Find where the given text appears and provide that cell's center as (x, y) coordinate. 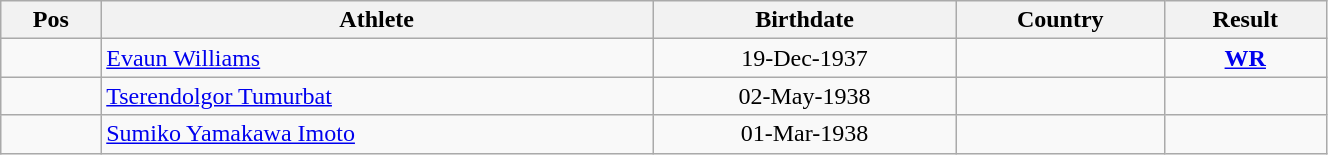
02-May-1938 (805, 96)
Birthdate (805, 20)
Result (1245, 20)
WR (1245, 58)
Pos (51, 20)
19-Dec-1937 (805, 58)
Tserendolgor Tumurbat (377, 96)
Evaun Williams (377, 58)
01-Mar-1938 (805, 134)
Sumiko Yamakawa Imoto (377, 134)
Athlete (377, 20)
Country (1060, 20)
